Capture the cell that displays the provided text and extract its (X, Y) central coordinate. 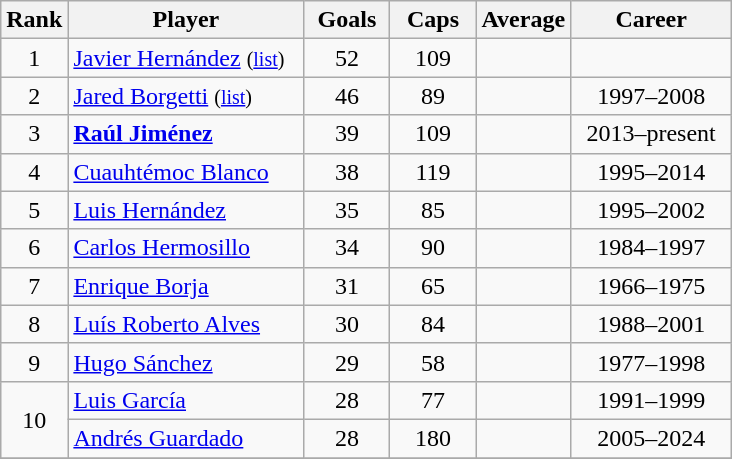
Andrés Guardado (186, 438)
2013–present (652, 134)
31 (347, 286)
65 (433, 286)
10 (34, 419)
1966–1975 (652, 286)
9 (34, 362)
46 (347, 96)
2 (34, 96)
1977–1998 (652, 362)
77 (433, 400)
Average (524, 20)
Caps (433, 20)
Cuauhtémoc Blanco (186, 172)
1995–2014 (652, 172)
30 (347, 324)
34 (347, 248)
7 (34, 286)
58 (433, 362)
1 (34, 58)
52 (347, 58)
1997–2008 (652, 96)
35 (347, 210)
180 (433, 438)
38 (347, 172)
Carlos Hermosillo (186, 248)
1988–2001 (652, 324)
6 (34, 248)
Luis García (186, 400)
Enrique Borja (186, 286)
Goals (347, 20)
4 (34, 172)
Hugo Sánchez (186, 362)
1984–1997 (652, 248)
39 (347, 134)
84 (433, 324)
Rank (34, 20)
1995–2002 (652, 210)
89 (433, 96)
5 (34, 210)
90 (433, 248)
Javier Hernández (list) (186, 58)
2005–2024 (652, 438)
Player (186, 20)
85 (433, 210)
Jared Borgetti (list) (186, 96)
Career (652, 20)
29 (347, 362)
3 (34, 134)
119 (433, 172)
8 (34, 324)
Raúl Jiménez (186, 134)
Luís Roberto Alves (186, 324)
Luis Hernández (186, 210)
1991–1999 (652, 400)
